For the text-containing cell, return its midpoint in (X, Y) coordinate format. 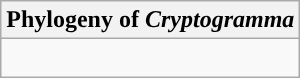
Phylogeny of Cryptogramma (150, 20)
